Provide the [X, Y] coordinate of the cell's center where the given text is located.  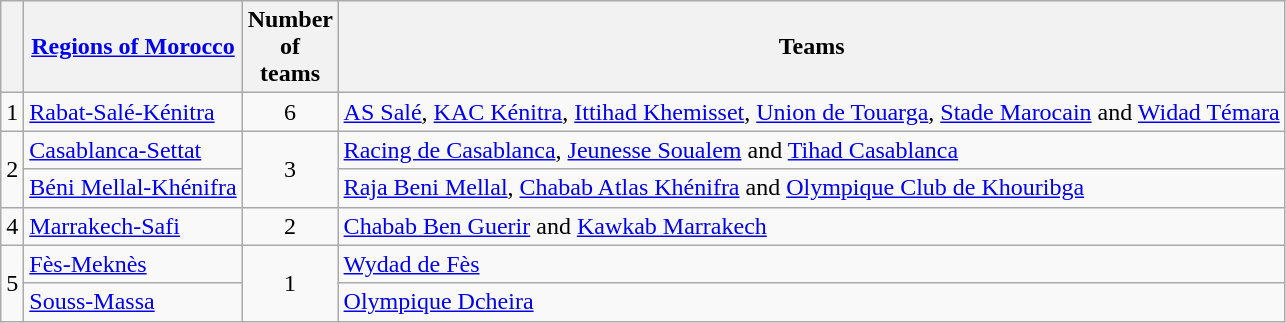
5 [12, 283]
3 [290, 169]
Chabab Ben Guerir and Kawkab Marrakech [812, 226]
Fès-Meknès [133, 264]
AS Salé, KAC Kénitra, Ittihad Khemisset, Union de Touarga, Stade Marocain and Widad Témara [812, 112]
Souss-Massa [133, 302]
Raja Beni Mellal, Chabab Atlas Khénifra and Olympique Club de Khouribga [812, 188]
6 [290, 112]
Béni Mellal-Khénifra [133, 188]
Racing de Casablanca, Jeunesse Soualem and Tihad Casablanca [812, 150]
4 [12, 226]
Marrakech-Safi [133, 226]
Olympique Dcheira [812, 302]
Regions of Morocco [133, 47]
Casablanca-Settat [133, 150]
Wydad de Fès [812, 264]
Teams [812, 47]
Number of teams [290, 47]
Rabat-Salé-Kénitra [133, 112]
